Capture the cell that displays the provided text and extract its [X, Y] central coordinate. 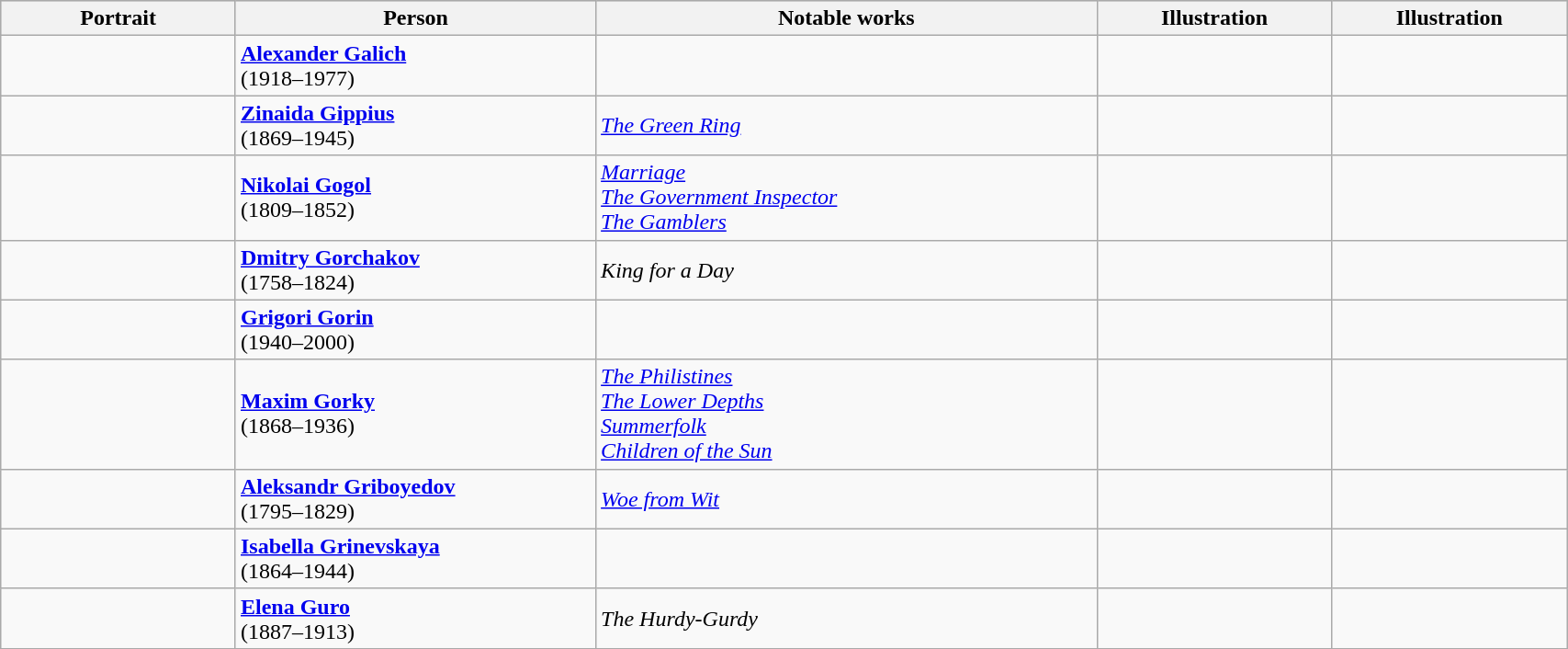
Notable works [847, 18]
King for a Day [847, 270]
Woe from Wit [847, 498]
The Hurdy-Gurdy [847, 618]
Alexander Galich(1918–1977) [415, 66]
Portrait [118, 18]
Zinaida Gippius(1869–1945) [415, 125]
Isabella Grinevskaya(1864–1944) [415, 559]
The Green Ring [847, 125]
Grigori Gorin(1940–2000) [415, 329]
Maxim Gorky(1868–1936) [415, 414]
Elena Guro(1887–1913) [415, 618]
Nikolai Gogol(1809–1852) [415, 198]
MarriageThe Government InspectorThe Gamblers [847, 198]
Dmitry Gorchakov(1758–1824) [415, 270]
Aleksandr Griboyedov(1795–1829) [415, 498]
Person [415, 18]
The PhilistinesThe Lower DepthsSummerfolkChildren of the Sun [847, 414]
